Search for the cell housing the specified text and yield its [x, y] center coordinate. 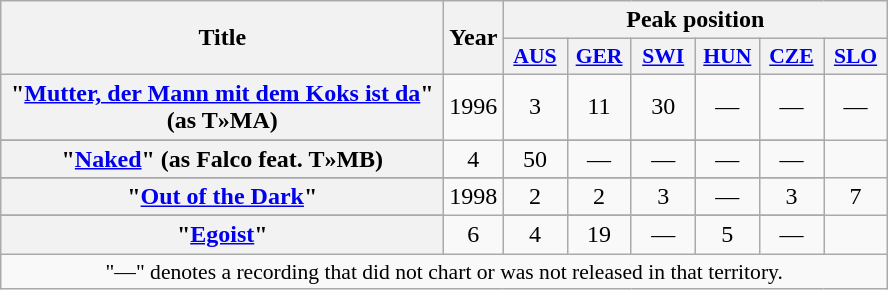
7 [856, 197]
50 [535, 159]
SWI [663, 57]
1996 [474, 106]
6 [474, 235]
CZE [791, 57]
Year [474, 38]
"Naked" (as Falco feat. T»MB) [222, 159]
GER [599, 57]
"Egoist" [222, 235]
"Mutter, der Mann mit dem Koks ist da" (as T»MA) [222, 106]
HUN [727, 57]
11 [599, 106]
19 [599, 235]
"—" denotes a recording that did not chart or was not released in that territory. [444, 272]
1998 [474, 197]
Title [222, 38]
"Out of the Dark" [222, 197]
30 [663, 106]
5 [727, 235]
Peak position [696, 20]
SLO [856, 57]
AUS [535, 57]
